Find where the given text appears and provide that cell's center as [X, Y] coordinate. 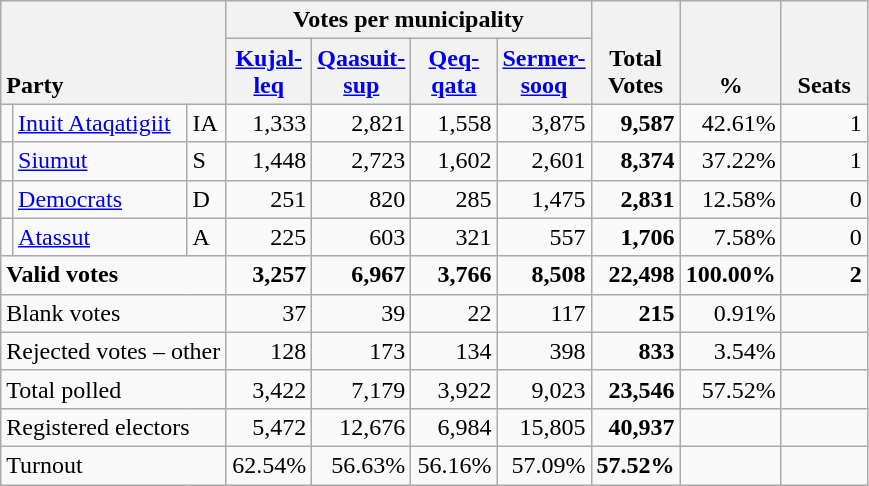
8,508 [544, 275]
IA [206, 123]
Total polled [114, 389]
6,967 [362, 275]
Democrats [100, 199]
Registered electors [114, 427]
D [206, 199]
2,723 [362, 161]
9,587 [636, 123]
Valid votes [114, 275]
820 [362, 199]
23,546 [636, 389]
6,984 [454, 427]
12.58% [730, 199]
5,472 [269, 427]
1,706 [636, 237]
0.91% [730, 313]
22,498 [636, 275]
56.63% [362, 465]
3,257 [269, 275]
100.00% [730, 275]
Siumut [100, 161]
1,475 [544, 199]
37.22% [730, 161]
1,333 [269, 123]
A [206, 237]
Party [114, 52]
321 [454, 237]
Turnout [114, 465]
173 [362, 351]
134 [454, 351]
117 [544, 313]
2,831 [636, 199]
3,922 [454, 389]
56.16% [454, 465]
Seats [824, 52]
Qaasuit- sup [362, 72]
22 [454, 313]
3,422 [269, 389]
Blank votes [114, 313]
57.09% [544, 465]
12,676 [362, 427]
37 [269, 313]
Total Votes [636, 52]
8,374 [636, 161]
S [206, 161]
3,875 [544, 123]
Atassut [100, 237]
1,448 [269, 161]
2 [824, 275]
15,805 [544, 427]
42.61% [730, 123]
Votes per municipality [408, 20]
Sermer- sooq [544, 72]
39 [362, 313]
833 [636, 351]
2,601 [544, 161]
3.54% [730, 351]
557 [544, 237]
603 [362, 237]
1,558 [454, 123]
62.54% [269, 465]
Rejected votes – other [114, 351]
398 [544, 351]
128 [269, 351]
Inuit Ataqatigiit [100, 123]
Qeq- qata [454, 72]
285 [454, 199]
225 [269, 237]
9,023 [544, 389]
3,766 [454, 275]
251 [269, 199]
215 [636, 313]
1,602 [454, 161]
Kujal- leq [269, 72]
40,937 [636, 427]
7.58% [730, 237]
7,179 [362, 389]
2,821 [362, 123]
% [730, 52]
